Capture the cell that displays the provided text and extract its (X, Y) central coordinate. 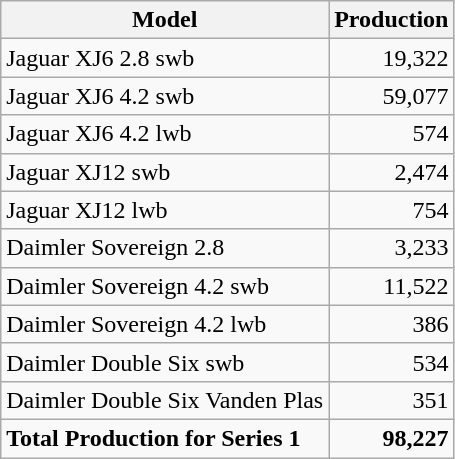
Jaguar XJ6 2.8 swb (165, 58)
Jaguar XJ6 4.2 swb (165, 96)
754 (392, 210)
Jaguar XJ12 lwb (165, 210)
Daimler Double Six swb (165, 362)
Daimler Sovereign 4.2 lwb (165, 324)
Jaguar XJ12 swb (165, 172)
574 (392, 134)
98,227 (392, 438)
19,322 (392, 58)
59,077 (392, 96)
386 (392, 324)
Daimler Sovereign 2.8 (165, 248)
Model (165, 20)
Daimler Sovereign 4.2 swb (165, 286)
11,522 (392, 286)
Production (392, 20)
3,233 (392, 248)
351 (392, 400)
Daimler Double Six Vanden Plas (165, 400)
2,474 (392, 172)
534 (392, 362)
Jaguar XJ6 4.2 lwb (165, 134)
Total Production for Series 1 (165, 438)
